Output the (X, Y) coordinate of the center of the cell containing the given text.  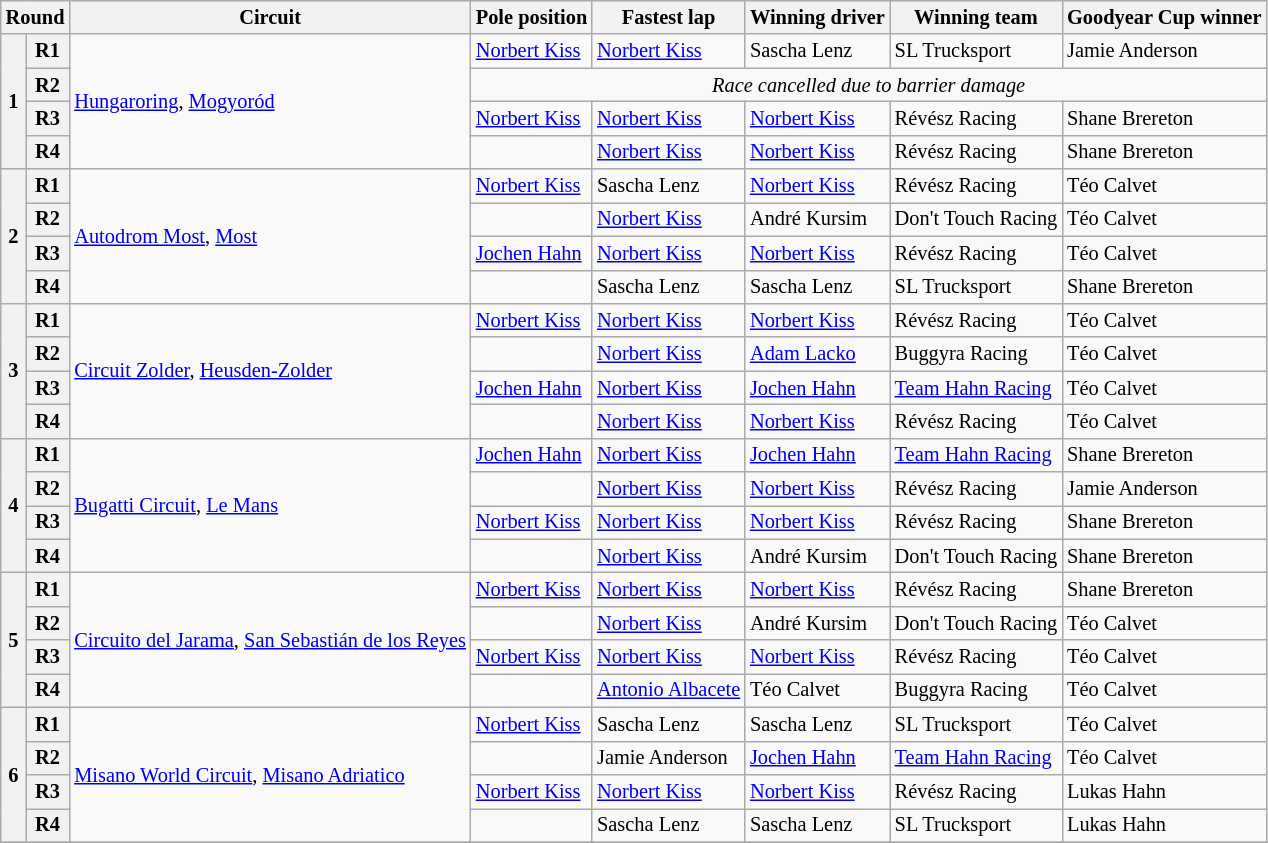
Misano World Circuit, Misano Adriatico (270, 774)
Hungaroring, Mogyoród (270, 102)
3 (14, 370)
6 (14, 774)
2 (14, 236)
Adam Lacko (818, 354)
4 (14, 506)
5 (14, 640)
Round (36, 17)
Bugatti Circuit, Le Mans (270, 506)
1 (14, 102)
Race cancelled due to barrier damage (868, 85)
Circuit (270, 17)
Autodrom Most, Most (270, 236)
Goodyear Cup winner (1164, 17)
Winning team (976, 17)
Antonio Albacete (668, 690)
Winning driver (818, 17)
Circuit Zolder, Heusden-Zolder (270, 370)
Circuito del Jarama, San Sebastián de los Reyes (270, 640)
Fastest lap (668, 17)
Pole position (532, 17)
